Pinpoint the cell where the given text exists, returning its (x, y) midpoint coordinate. 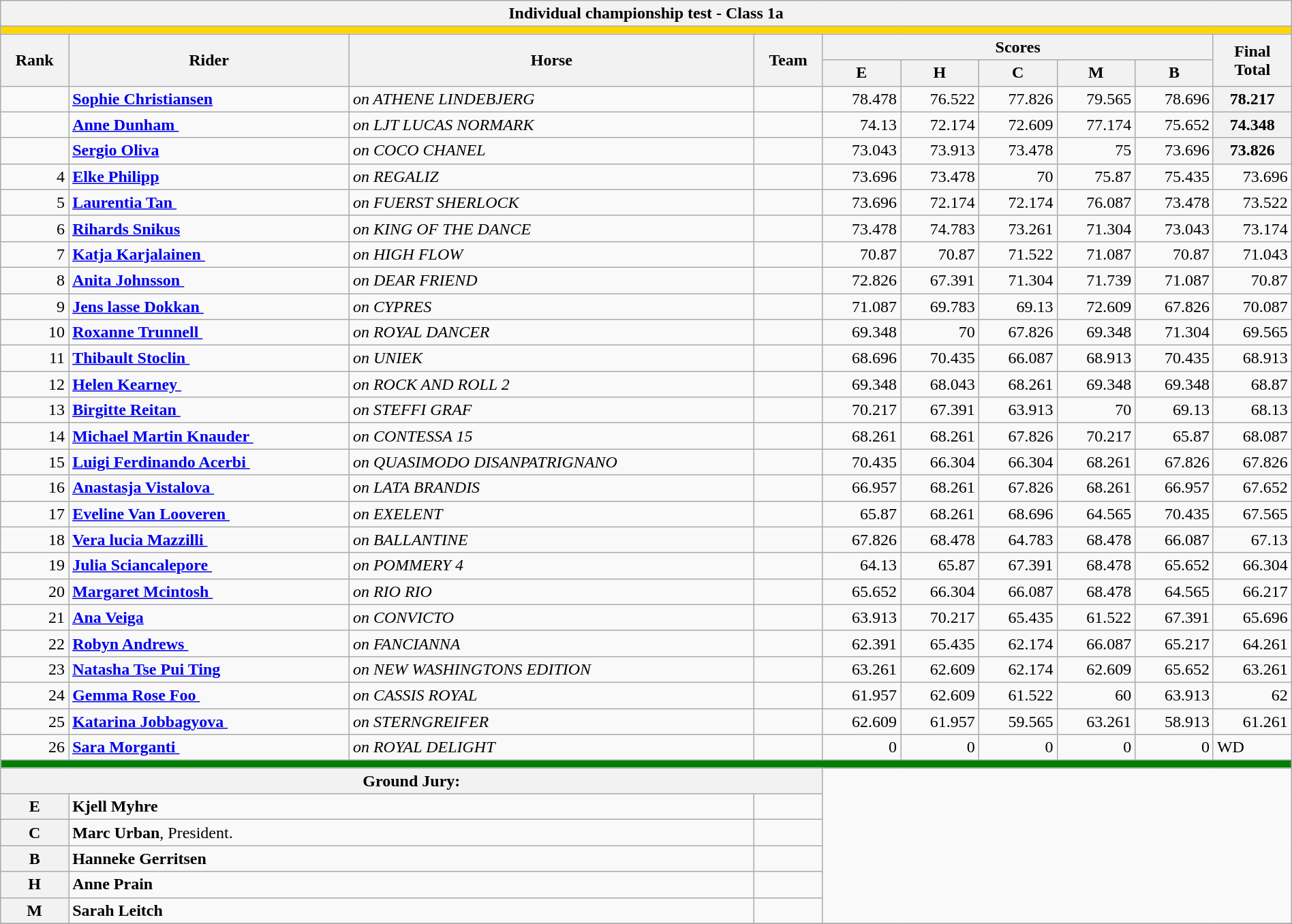
74.783 (940, 228)
on ROYAL DANCER (551, 333)
68.043 (940, 384)
4 (35, 176)
25 (35, 722)
69.565 (1252, 333)
10 (35, 333)
61.261 (1252, 722)
Robyn Andrews (209, 643)
73.826 (1252, 151)
76.522 (940, 99)
Margaret Mcintosh (209, 591)
75.435 (1175, 176)
Elke Philipp (209, 176)
Birgitte Reitan (209, 410)
20 (35, 591)
FinalTotal (1252, 60)
Katarina Jobbagyova (209, 722)
on EXELENT (551, 514)
74.348 (1252, 125)
on NEW WASHINGTONS EDITION (551, 669)
on DEAR FRIEND (551, 280)
17 (35, 514)
on REGALIZ (551, 176)
65.217 (1175, 643)
24 (35, 695)
59.565 (1018, 722)
on STERNGREIFER (551, 722)
64.783 (1018, 540)
75.652 (1175, 125)
on FUERST SHERLOCK (551, 202)
18 (35, 540)
on STEFFI GRAF (551, 410)
23 (35, 669)
79.565 (1096, 99)
7 (35, 254)
Kjell Myhre (412, 807)
Michael Martin Knauder (209, 436)
Roxanne Trunnell (209, 333)
73.913 (940, 151)
Luigi Ferdinando Acerbi (209, 462)
Gemma Rose Foo (209, 695)
60 (1096, 695)
on ROCK AND ROLL 2 (551, 384)
67.652 (1252, 488)
on BALLANTINE (551, 540)
26 (35, 748)
78.478 (861, 99)
Anastasja Vistalova (209, 488)
70.087 (1252, 306)
14 (35, 436)
Sara Morganti (209, 748)
66.217 (1252, 591)
on CYPRES (551, 306)
WD (1252, 748)
22 (35, 643)
75 (1096, 151)
16 (35, 488)
Anita Johnsson (209, 280)
Anne Prain (412, 884)
62 (1252, 695)
Katja Karjalainen (209, 254)
Sergio Oliva (209, 151)
5 (35, 202)
78.217 (1252, 99)
on CONVICTO (551, 617)
68.87 (1252, 384)
73.522 (1252, 202)
15 (35, 462)
58.913 (1175, 722)
Ground Jury: (412, 781)
on HIGH FLOW (551, 254)
Sophie Christiansen (209, 99)
Sarah Leitch (412, 910)
on CASSIS ROYAL (551, 695)
77.174 (1096, 125)
67.13 (1252, 540)
Hanneke Gerritsen (412, 859)
12 (35, 384)
Individual championship test - Class 1a (646, 14)
68.087 (1252, 436)
Rihards Snikus (209, 228)
on RIO RIO (551, 591)
Natasha Tse Pui Ting (209, 669)
Laurentia Tan (209, 202)
on KING OF THE DANCE (551, 228)
on LJT LUCAS NORMARK (551, 125)
21 (35, 617)
Marc Urban, President. (412, 833)
Rank (35, 60)
71.522 (1018, 254)
on ROYAL DELIGHT (551, 748)
13 (35, 410)
65.696 (1252, 617)
64.261 (1252, 643)
on UNIEK (551, 358)
11 (35, 358)
Jens lasse Dokkan (209, 306)
6 (35, 228)
71.043 (1252, 254)
on FANCIANNA (551, 643)
Ana Veiga (209, 617)
64.13 (861, 566)
71.739 (1096, 280)
74.13 (861, 125)
Julia Sciancalepore (209, 566)
Team (788, 60)
Scores (1018, 47)
on QUASIMODO DISANPATRIGNANO (551, 462)
67.565 (1252, 514)
68.13 (1252, 410)
Horse (551, 60)
73.261 (1018, 228)
69.783 (940, 306)
on ATHENE LINDEBJERG (551, 99)
Vera lucia Mazzilli (209, 540)
Anne Dunham (209, 125)
19 (35, 566)
8 (35, 280)
on LATA BRANDIS (551, 488)
78.696 (1175, 99)
75.87 (1096, 176)
on COCO CHANEL (551, 151)
9 (35, 306)
Eveline Van Looveren (209, 514)
62.391 (861, 643)
Helen Kearney (209, 384)
Thibault Stoclin (209, 358)
73.174 (1252, 228)
Rider (209, 60)
77.826 (1018, 99)
on CONTESSA 15 (551, 436)
76.087 (1096, 202)
72.826 (861, 280)
on POMMERY 4 (551, 566)
